Identify which cell holds the provided text, then report its (X, Y) central coordinate. 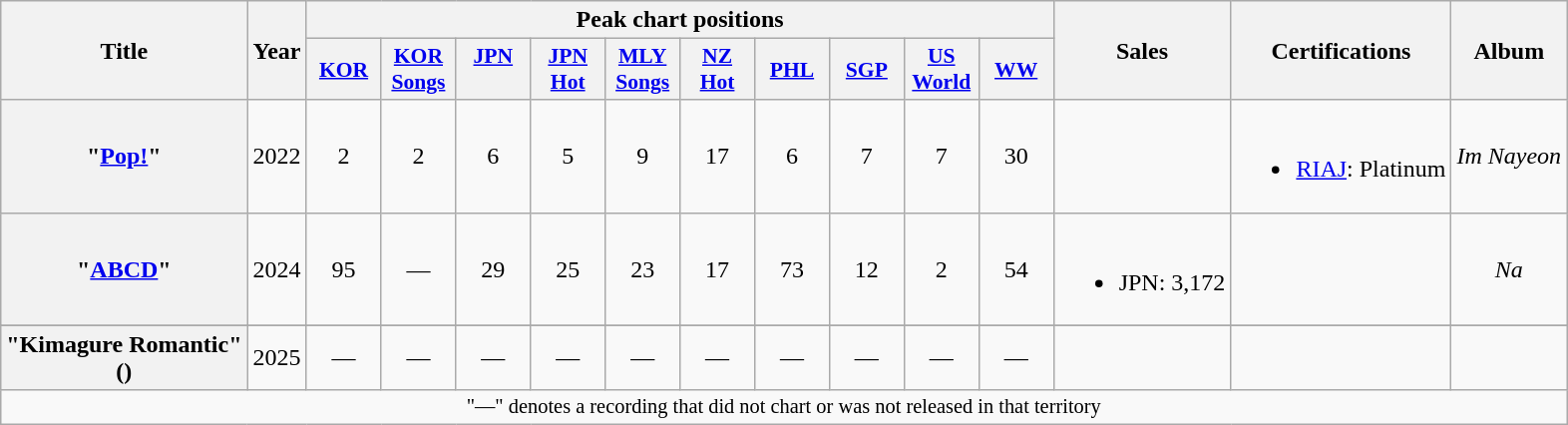
SGP (866, 70)
JPNHot (569, 70)
2022 (277, 156)
RIAJ: Platinum (1341, 156)
NZHot (718, 70)
"Kimagure Romantic"() (124, 357)
95 (343, 269)
WW (1015, 70)
2025 (277, 357)
"—" denotes a recording that did not chart or was not released in that territory (784, 407)
25 (569, 269)
23 (642, 269)
Title (124, 50)
Album (1509, 50)
USWorld (942, 70)
Certifications (1341, 50)
9 (642, 156)
30 (1015, 156)
JPN (493, 70)
"ABCD" (124, 269)
73 (792, 269)
"Pop!" (124, 156)
KOR (343, 70)
54 (1015, 269)
KORSongs (419, 70)
2024 (277, 269)
Na (1509, 269)
29 (493, 269)
12 (866, 269)
Sales (1142, 50)
JPN: 3,172 (1142, 269)
Year (277, 50)
PHL (792, 70)
Im Nayeon (1509, 156)
5 (569, 156)
MLYSongs (642, 70)
Peak chart positions (680, 20)
